From the cell containing the given text, extract its center point as (x, y) coordinate. 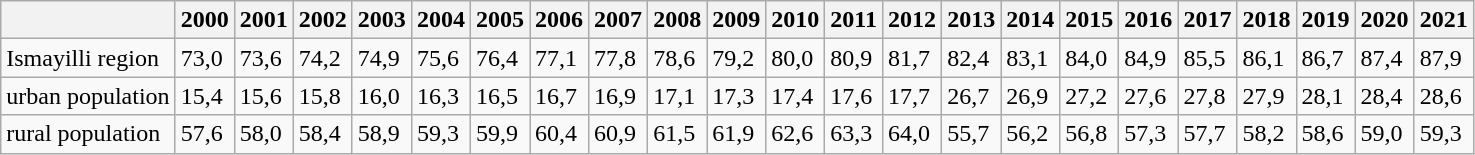
57,6 (204, 134)
62,6 (796, 134)
2011 (854, 20)
2005 (500, 20)
15,4 (204, 96)
2019 (1326, 20)
78,6 (678, 58)
2003 (382, 20)
17,7 (912, 96)
28,4 (1384, 96)
28,1 (1326, 96)
74,2 (322, 58)
61,9 (736, 134)
2007 (618, 20)
16,9 (618, 96)
16,0 (382, 96)
2000 (204, 20)
59,0 (1384, 134)
63,3 (854, 134)
86,1 (1266, 58)
17,4 (796, 96)
74,9 (382, 58)
77,1 (560, 58)
2002 (322, 20)
2017 (1208, 20)
58,9 (382, 134)
27,2 (1090, 96)
56,2 (1030, 134)
16,7 (560, 96)
26,7 (972, 96)
16,5 (500, 96)
76,4 (500, 58)
83,1 (1030, 58)
77,8 (618, 58)
2020 (1384, 20)
59,9 (500, 134)
2021 (1444, 20)
64,0 (912, 134)
17,6 (854, 96)
79,2 (736, 58)
58,2 (1266, 134)
Ismayilli region (88, 58)
2014 (1030, 20)
84,9 (1148, 58)
26,9 (1030, 96)
58,4 (322, 134)
58,0 (264, 134)
27,6 (1148, 96)
60,9 (618, 134)
86,7 (1326, 58)
2018 (1266, 20)
2008 (678, 20)
85,5 (1208, 58)
57,7 (1208, 134)
75,6 (440, 58)
61,5 (678, 134)
2006 (560, 20)
27,8 (1208, 96)
2012 (912, 20)
2013 (972, 20)
2015 (1090, 20)
2001 (264, 20)
82,4 (972, 58)
27,9 (1266, 96)
84,0 (1090, 58)
15,8 (322, 96)
55,7 (972, 134)
2016 (1148, 20)
28,6 (1444, 96)
15,6 (264, 96)
2009 (736, 20)
17,1 (678, 96)
81,7 (912, 58)
73,0 (204, 58)
87,9 (1444, 58)
87,4 (1384, 58)
17,3 (736, 96)
rural population (88, 134)
73,6 (264, 58)
2004 (440, 20)
56,8 (1090, 134)
urban population (88, 96)
60,4 (560, 134)
2010 (796, 20)
58,6 (1326, 134)
80,0 (796, 58)
80,9 (854, 58)
57,3 (1148, 134)
16,3 (440, 96)
